Detect which cell encompasses the target text, then output its (x, y) center coordinate. 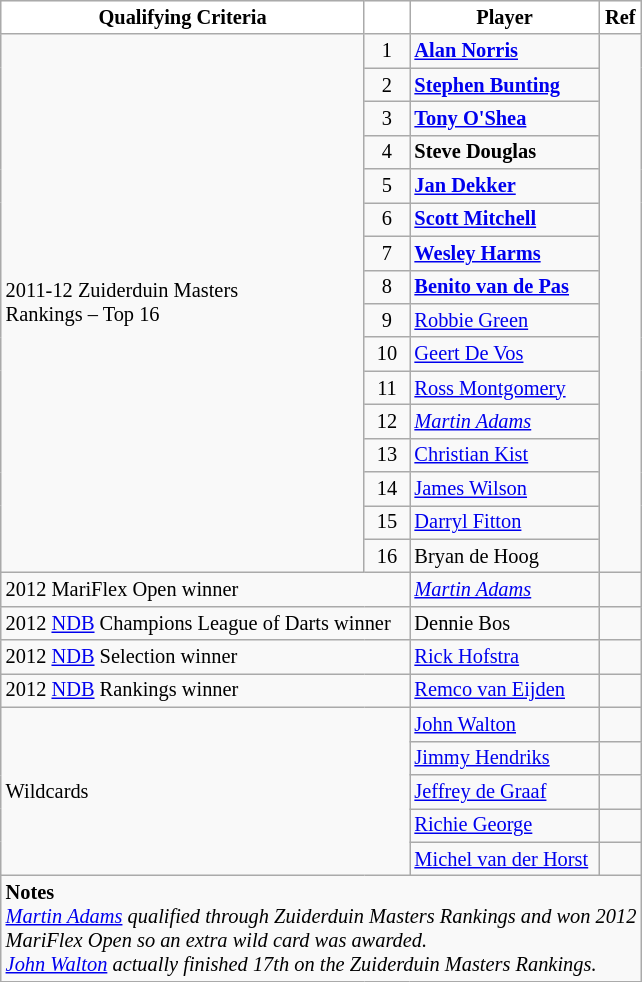
Michel van der Horst (505, 859)
Robbie Green (505, 320)
8 (386, 287)
Dennie Bos (505, 623)
2012 MariFlex Open winner (206, 589)
Scott Mitchell (505, 219)
2012 NDB Champions League of Darts winner (206, 623)
Bryan de Hoog (505, 556)
2012 NDB Rankings winner (206, 690)
2 (386, 85)
Steve Douglas (505, 152)
13 (386, 455)
15 (386, 522)
12 (386, 421)
Ross Montgomery (505, 388)
Tony O'Shea (505, 118)
2012 NDB Selection winner (206, 657)
6 (386, 219)
Jan Dekker (505, 186)
Darryl Fitton (505, 522)
2011-12 Zuiderduin MastersRankings – Top 16 (183, 303)
Benito van de Pas (505, 287)
4 (386, 152)
Geert De Vos (505, 354)
Richie George (505, 825)
Alan Norris (505, 51)
11 (386, 388)
5 (386, 186)
9 (386, 320)
Christian Kist (505, 455)
Wesley Harms (505, 253)
10 (386, 354)
Qualifying Criteria (183, 17)
Ref (621, 17)
Player (505, 17)
Jimmy Hendriks (505, 758)
Stephen Bunting (505, 85)
Wildcards (206, 791)
7 (386, 253)
Remco van Eijden (505, 690)
1 (386, 51)
3 (386, 118)
14 (386, 489)
John Walton (505, 724)
James Wilson (505, 489)
Rick Hofstra (505, 657)
16 (386, 556)
Jeffrey de Graaf (505, 791)
